Extract the (x, y) coordinate from the center of the cell holding the provided text.  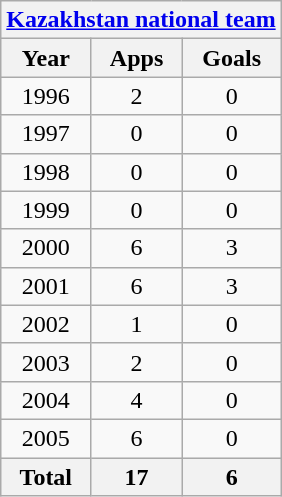
2004 (46, 400)
4 (136, 400)
2001 (46, 286)
Kazakhstan national team (141, 20)
1996 (46, 96)
2000 (46, 248)
Goals (232, 58)
Total (46, 477)
1998 (46, 172)
2003 (46, 362)
1997 (46, 134)
17 (136, 477)
Apps (136, 58)
2005 (46, 438)
Year (46, 58)
2002 (46, 324)
1999 (46, 210)
1 (136, 324)
